Detect which cell encompasses the target text, then output its [x, y] center coordinate. 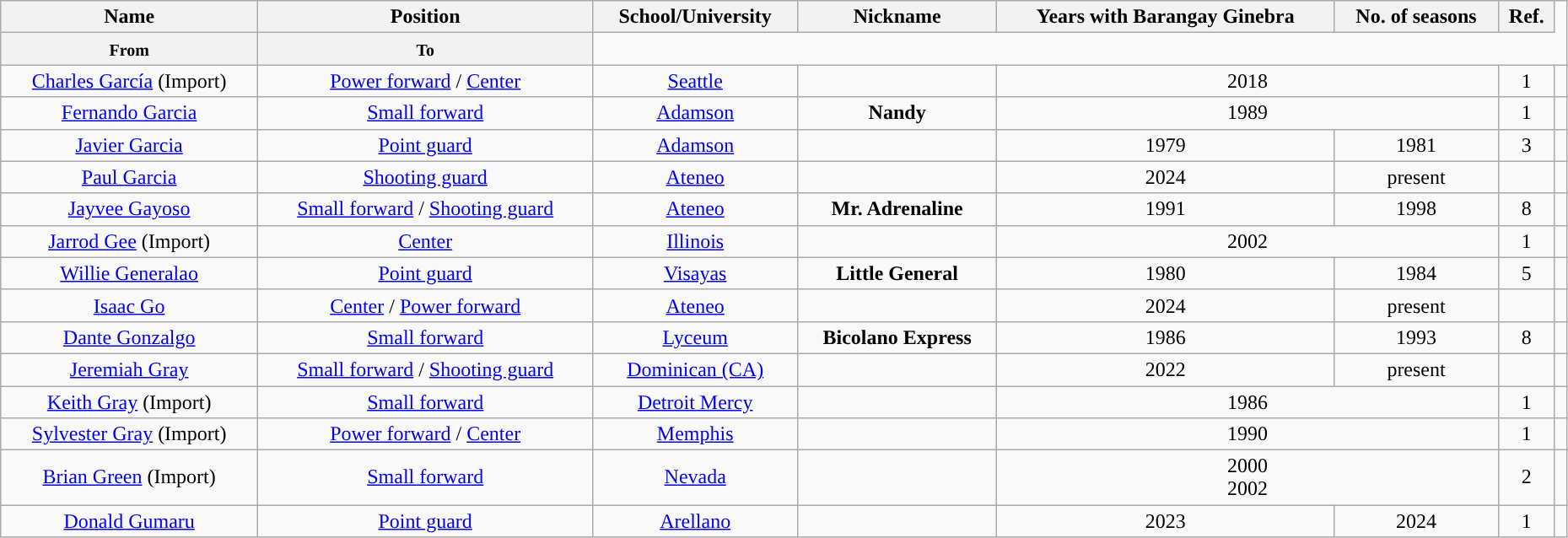
3 [1527, 145]
Fernando Garcia [130, 113]
Center / Power forward [425, 305]
1998 [1417, 209]
1981 [1417, 145]
Seattle [695, 81]
5 [1527, 273]
Dominican (CA) [695, 369]
2022 [1166, 369]
Javier Garcia [130, 145]
Position [425, 17]
1991 [1166, 209]
2023 [1166, 521]
Nevada [695, 477]
To [425, 49]
Detroit Mercy [695, 402]
1984 [1417, 273]
1989 [1248, 113]
No. of seasons [1417, 17]
From [130, 49]
Bicolano Express [897, 337]
Memphis [695, 434]
Jeremiah Gray [130, 369]
Brian Green (Import) [130, 477]
Donald Gumaru [130, 521]
Charles García (Import) [130, 81]
Little General [897, 273]
Mr. Adrenaline [897, 209]
Arellano [695, 521]
2018 [1248, 81]
Nandy [897, 113]
Center [425, 241]
Name [130, 17]
Paul Garcia [130, 177]
Visayas [695, 273]
2002 [1248, 241]
Jayvee Gayoso [130, 209]
Sylvester Gray (Import) [130, 434]
Shooting guard [425, 177]
Ref. [1527, 17]
1979 [1166, 145]
1993 [1417, 337]
Dante Gonzalgo [130, 337]
2 [1527, 477]
1980 [1166, 273]
Keith Gray (Import) [130, 402]
Jarrod Gee (Import) [130, 241]
Willie Generalao [130, 273]
Years with Barangay Ginebra [1166, 17]
Illinois [695, 241]
Isaac Go [130, 305]
Nickname [897, 17]
Lyceum [695, 337]
1990 [1248, 434]
School/University [695, 17]
20002002 [1248, 477]
